From the cell containing the given text, extract its center point as (x, y) coordinate. 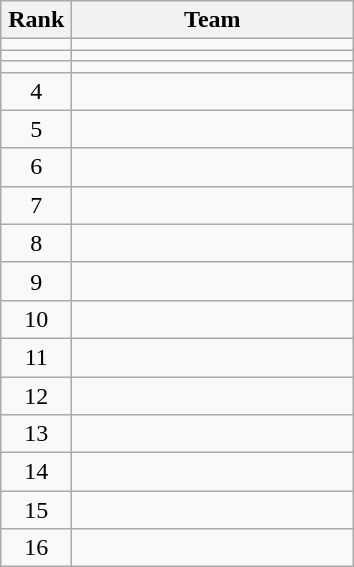
6 (36, 167)
8 (36, 243)
10 (36, 319)
Team (212, 20)
16 (36, 548)
15 (36, 510)
13 (36, 434)
4 (36, 91)
14 (36, 472)
11 (36, 357)
Rank (36, 20)
12 (36, 395)
7 (36, 205)
5 (36, 129)
9 (36, 281)
